From the cell containing the given text, extract its center point as [X, Y] coordinate. 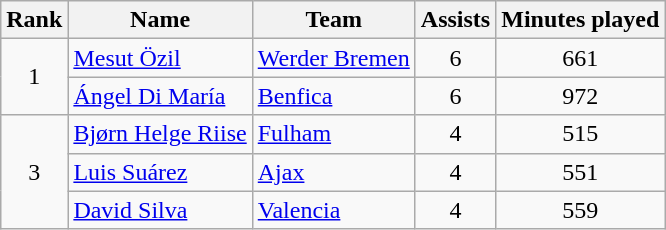
972 [580, 96]
Benfica [334, 96]
515 [580, 134]
Luis Suárez [160, 172]
Werder Bremen [334, 58]
Assists [455, 20]
Fulham [334, 134]
David Silva [160, 210]
Minutes played [580, 20]
Ajax [334, 172]
Name [160, 20]
Bjørn Helge Riise [160, 134]
3 [34, 172]
551 [580, 172]
Team [334, 20]
559 [580, 210]
Valencia [334, 210]
1 [34, 77]
661 [580, 58]
Ángel Di María [160, 96]
Rank [34, 20]
Mesut Özil [160, 58]
